Find where the given text appears and provide that cell's center as (x, y) coordinate. 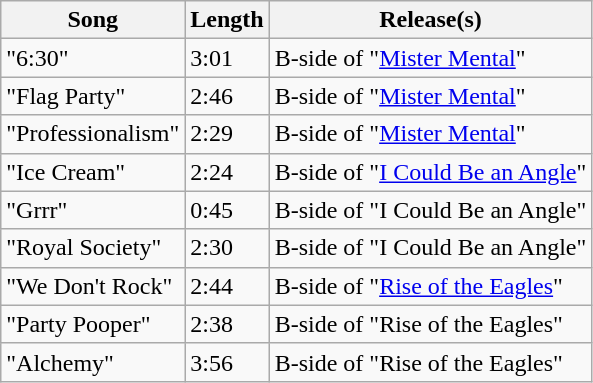
"Alchemy" (93, 362)
Song (93, 20)
3:56 (227, 362)
2:30 (227, 248)
"Flag Party" (93, 96)
"6:30" (93, 58)
3:01 (227, 58)
2:46 (227, 96)
2:44 (227, 286)
"Grrr" (93, 210)
2:38 (227, 324)
2:29 (227, 134)
Release(s) (430, 20)
"We Don't Rock" (93, 286)
2:24 (227, 172)
"Royal Society" (93, 248)
Length (227, 20)
"Party Pooper" (93, 324)
"Ice Cream" (93, 172)
"Professionalism" (93, 134)
0:45 (227, 210)
